Extract the (X, Y) coordinate from the center of the cell holding the provided text.  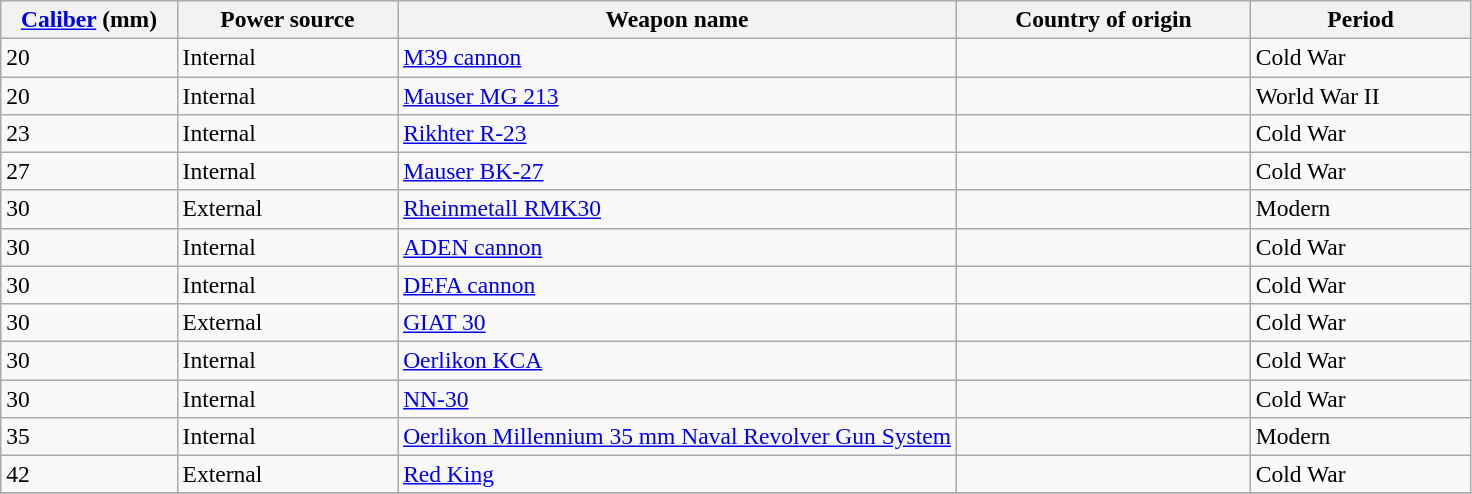
DEFA cannon (678, 285)
Mauser MG 213 (678, 95)
Weapon name (678, 19)
Oerlikon Millennium 35 mm Naval Revolver Gun System (678, 436)
Red King (678, 474)
Oerlikon KCA (678, 360)
Caliber (mm) (89, 19)
Country of origin (1103, 19)
Power source (288, 19)
M39 cannon (678, 57)
ADEN cannon (678, 247)
World War II (1360, 95)
Mauser BK-27 (678, 171)
Rheinmetall RMK30 (678, 209)
Rikhter R-23 (678, 133)
23 (89, 133)
27 (89, 171)
42 (89, 474)
NN-30 (678, 398)
Period (1360, 19)
35 (89, 436)
GIAT 30 (678, 322)
